Extract the (X, Y) coordinate from the center of the cell holding the provided text.  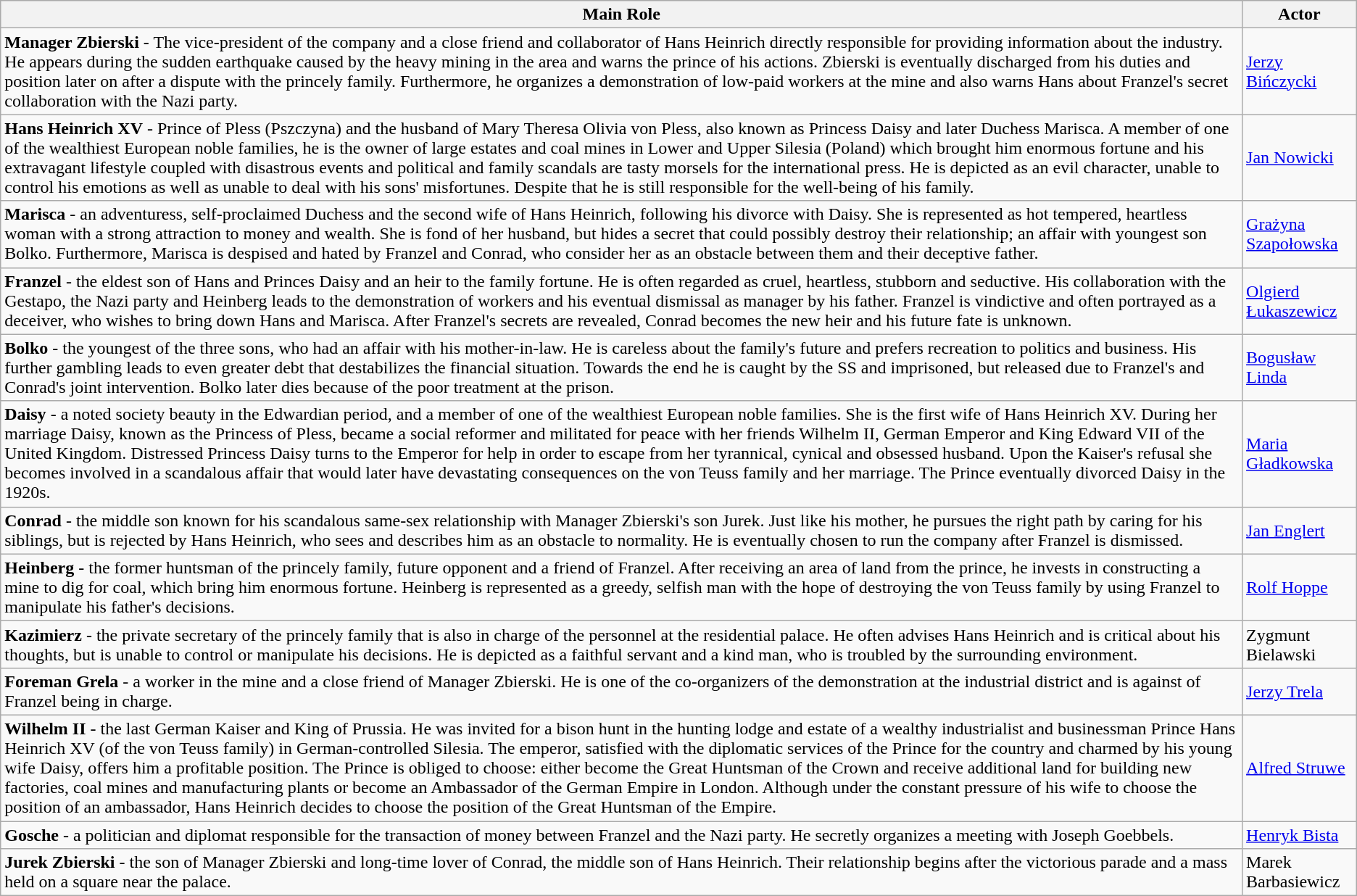
Olgierd Łukaszewicz (1300, 301)
Alfred Struwe (1300, 768)
Jerzy Bińczycki (1300, 71)
Henryk Bista (1300, 834)
Marek Barbasiewicz (1300, 873)
Jan Englert (1300, 531)
Jerzy Trela (1300, 692)
Rolf Hoppe (1300, 587)
Grażyna Szapołowska (1300, 234)
Zygmunt Bielawski (1300, 644)
Jan Nowicki (1300, 158)
Bogusław Linda (1300, 368)
Maria Gładkowska (1300, 454)
Main Role (622, 14)
Actor (1300, 14)
